Pinpoint the cell where the given text exists, returning its [x, y] midpoint coordinate. 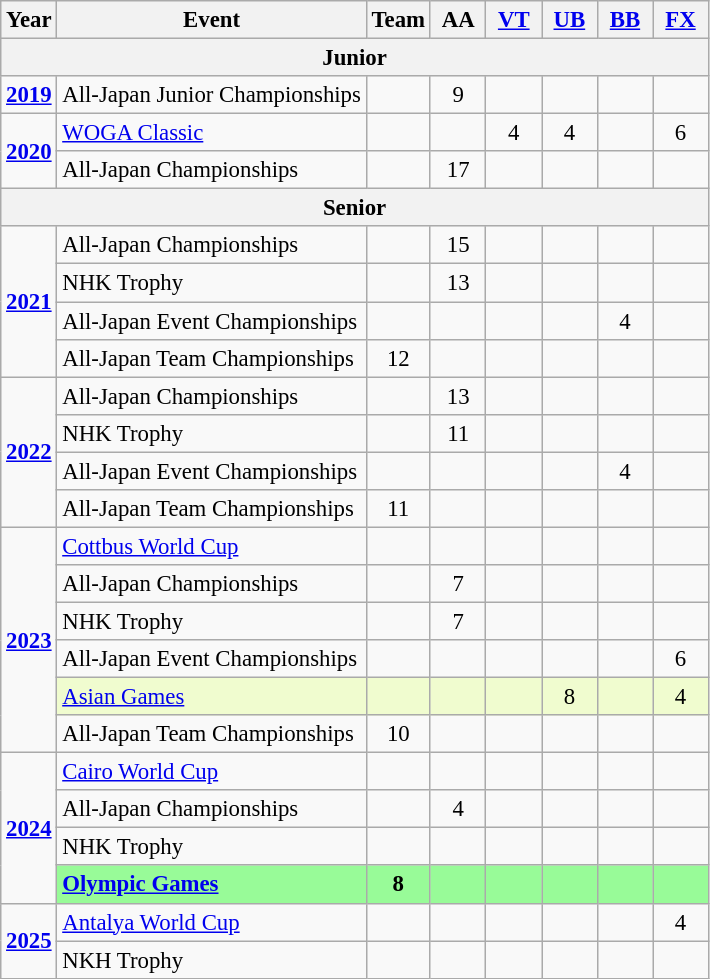
All-Japan Junior Championships [212, 95]
2023 [29, 640]
Cairo World Cup [212, 772]
NKH Trophy [212, 960]
VT [514, 20]
AA [458, 20]
Senior [355, 208]
Olympic Games [212, 885]
2021 [29, 301]
9 [458, 95]
FX [681, 20]
2019 [29, 95]
BB [625, 20]
Year [29, 20]
UB [570, 20]
2020 [29, 152]
15 [458, 245]
Asian Games [212, 697]
2024 [29, 828]
17 [458, 170]
Event [212, 20]
Team [398, 20]
2025 [29, 940]
Antalya World Cup [212, 922]
12 [398, 358]
2022 [29, 452]
10 [398, 734]
Cottbus World Cup [212, 546]
Junior [355, 58]
WOGA Classic [212, 133]
